Pinpoint the cell where the given text exists, returning its [x, y] midpoint coordinate. 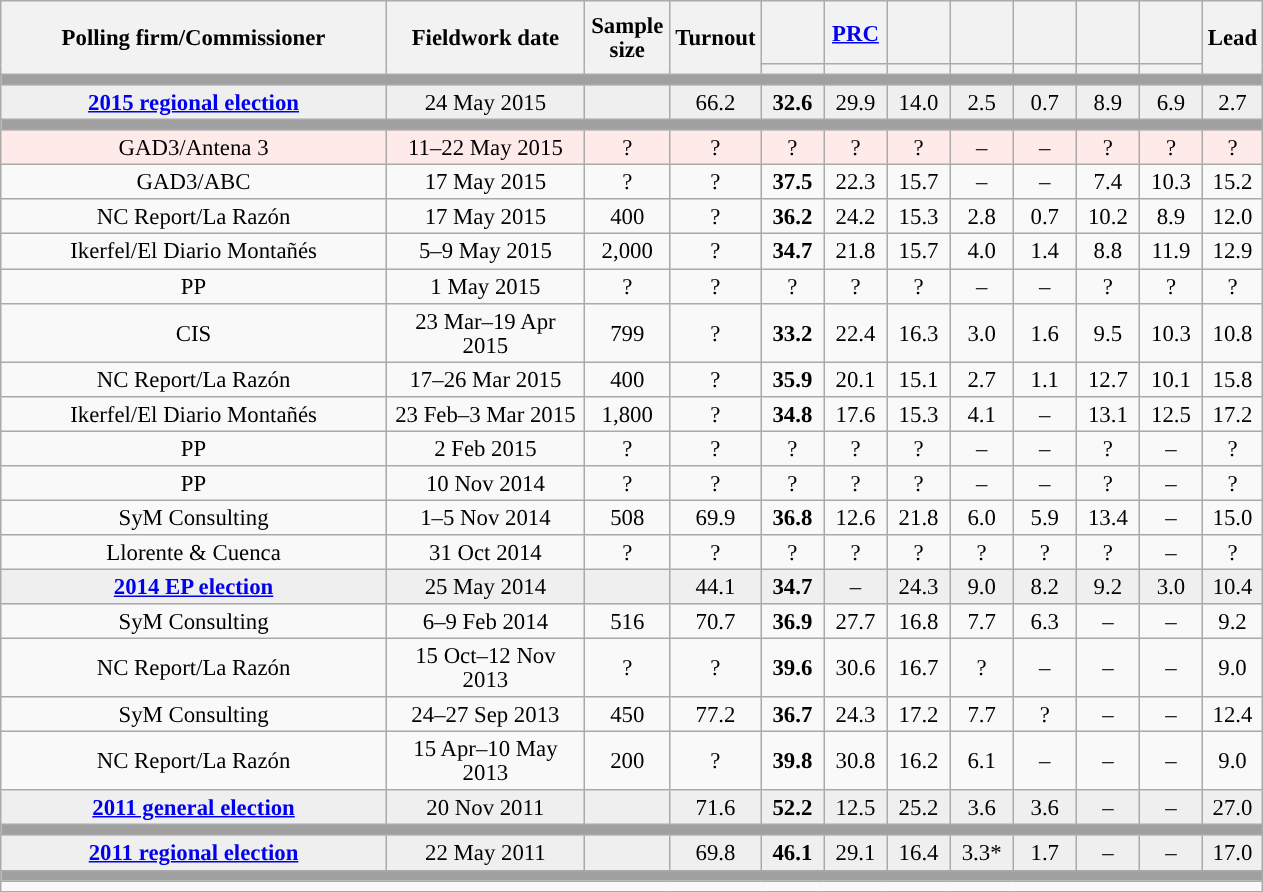
12.9 [1232, 252]
33.2 [792, 332]
17–26 Mar 2015 [485, 380]
6–9 Feb 2014 [485, 622]
15.0 [1232, 518]
16.3 [918, 332]
2014 EP election [194, 586]
799 [627, 332]
10 Nov 2014 [485, 484]
44.1 [716, 586]
2,000 [627, 252]
508 [627, 518]
71.6 [716, 808]
24 May 2015 [485, 102]
Sample size [627, 38]
25 May 2014 [485, 586]
30.8 [856, 762]
31 Oct 2014 [485, 552]
34.8 [792, 414]
35.9 [792, 380]
22.3 [856, 182]
24.2 [856, 218]
15.2 [1232, 182]
4.0 [982, 252]
70.7 [716, 622]
69.8 [716, 854]
23 Mar–19 Apr 2015 [485, 332]
29.9 [856, 102]
6.9 [1170, 102]
CIS [194, 332]
46.1 [792, 854]
16.4 [918, 854]
32.6 [792, 102]
22 May 2011 [485, 854]
15.8 [1232, 380]
20.1 [856, 380]
16.7 [918, 668]
450 [627, 714]
11.9 [1170, 252]
13.4 [1108, 518]
16.2 [918, 762]
15 Apr–10 May 2013 [485, 762]
1.7 [1044, 854]
2011 general election [194, 808]
8.8 [1108, 252]
22.4 [856, 332]
4.1 [982, 414]
10.1 [1170, 380]
36.8 [792, 518]
6.3 [1044, 622]
Turnout [716, 38]
3.3* [982, 854]
39.6 [792, 668]
200 [627, 762]
1 May 2015 [485, 286]
8.2 [1044, 586]
6.0 [982, 518]
29.1 [856, 854]
Fieldwork date [485, 38]
77.2 [716, 714]
36.9 [792, 622]
Llorente & Cuenca [194, 552]
52.2 [792, 808]
15 Oct–12 Nov 2013 [485, 668]
516 [627, 622]
69.9 [716, 518]
Polling firm/Commissioner [194, 38]
9.5 [1108, 332]
30.6 [856, 668]
27.7 [856, 622]
1.1 [1044, 380]
2015 regional election [194, 102]
2 Feb 2015 [485, 448]
25.2 [918, 808]
1–5 Nov 2014 [485, 518]
1,800 [627, 414]
2.5 [982, 102]
11–22 May 2015 [485, 148]
16.8 [918, 622]
10.4 [1232, 586]
23 Feb–3 Mar 2015 [485, 414]
6.1 [982, 762]
12.7 [1108, 380]
7.4 [1108, 182]
GAD3/ABC [194, 182]
13.1 [1108, 414]
15.1 [918, 380]
24–27 Sep 2013 [485, 714]
12.4 [1232, 714]
20 Nov 2011 [485, 808]
10.8 [1232, 332]
12.6 [856, 518]
PRC [856, 32]
27.0 [1232, 808]
5.9 [1044, 518]
36.7 [792, 714]
37.5 [792, 182]
2.8 [982, 218]
17.6 [856, 414]
36.2 [792, 218]
39.8 [792, 762]
1.4 [1044, 252]
Lead [1232, 38]
10.2 [1108, 218]
GAD3/Antena 3 [194, 148]
12.0 [1232, 218]
1.6 [1044, 332]
5–9 May 2015 [485, 252]
17.0 [1232, 854]
2011 regional election [194, 854]
14.0 [918, 102]
66.2 [716, 102]
